Search for the cell housing the specified text and yield its [x, y] center coordinate. 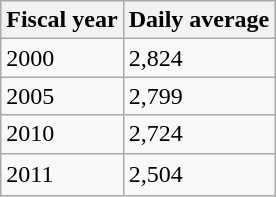
2000 [62, 58]
2011 [62, 174]
2,724 [199, 134]
2005 [62, 96]
2,799 [199, 96]
2010 [62, 134]
Daily average [199, 20]
2,504 [199, 174]
2,824 [199, 58]
Fiscal year [62, 20]
